Identify which cell holds the provided text, then report its [X, Y] central coordinate. 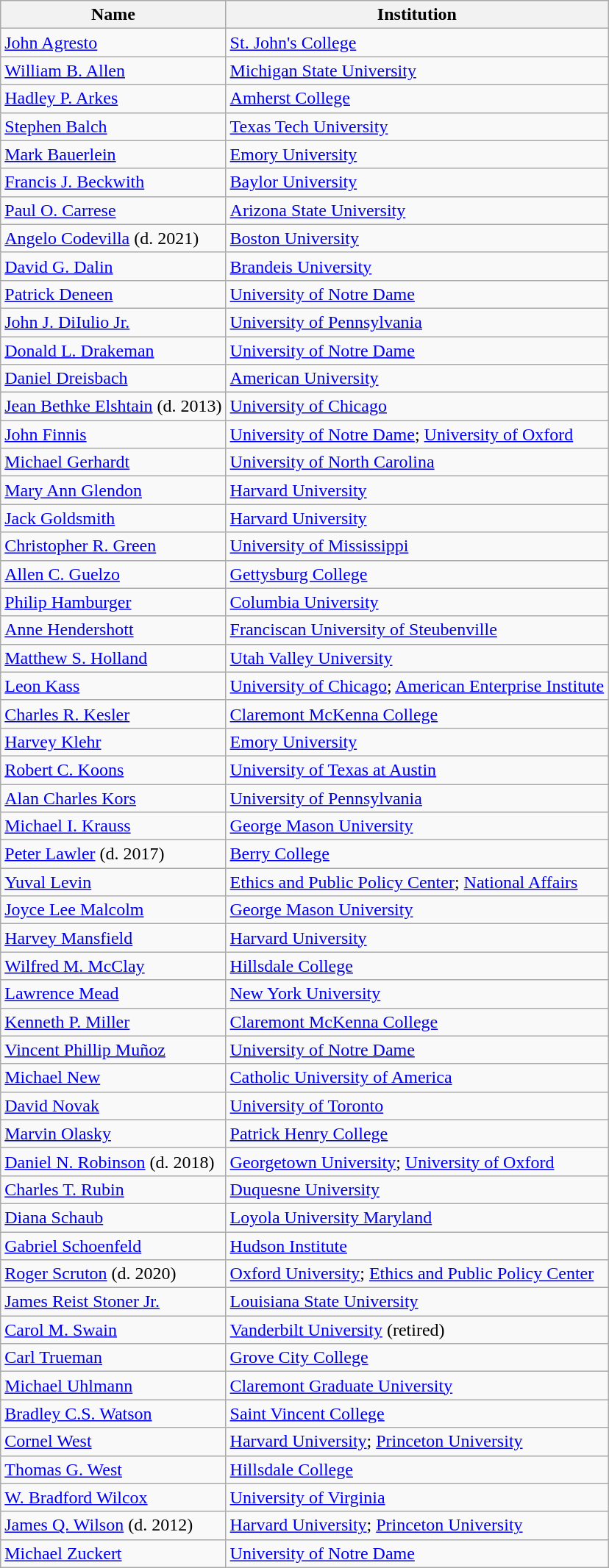
Kenneth P. Miller [113, 1022]
Daniel N. Robinson (d. 2018) [113, 1161]
Patrick Deneen [113, 294]
University of Virginia [417, 1497]
Carol M. Swain [113, 1330]
Hadley P. Arkes [113, 99]
Institution [417, 15]
New York University [417, 994]
Matthew S. Holland [113, 658]
Gettysburg College [417, 574]
Michael Gerhardt [113, 462]
Georgetown University; University of Oxford [417, 1161]
David Novak [113, 1106]
Diana Schaub [113, 1217]
Michael Uhlmann [113, 1386]
Lawrence Mead [113, 994]
Charles R. Kesler [113, 714]
University of Notre Dame; University of Oxford [417, 434]
Oxford University; Ethics and Public Policy Center [417, 1274]
John J. DiIulio Jr. [113, 322]
Columbia University [417, 602]
Jack Goldsmith [113, 518]
Daniel Dreisbach [113, 379]
University of Mississippi [417, 546]
Boston University [417, 238]
David G. Dalin [113, 266]
Wilfred M. McClay [113, 966]
Baylor University [417, 182]
Brandeis University [417, 266]
Vanderbilt University (retired) [417, 1330]
University of Texas at Austin [417, 770]
John Agresto [113, 43]
Marvin Olasky [113, 1134]
Robert C. Koons [113, 770]
Vincent Phillip Muñoz [113, 1050]
American University [417, 379]
Christopher R. Green [113, 546]
Carl Trueman [113, 1358]
Patrick Henry College [417, 1134]
Michael Zuckert [113, 1553]
Arizona State University [417, 210]
Alan Charles Kors [113, 798]
Jean Bethke Elshtain (d. 2013) [113, 407]
James Reist Stoner Jr. [113, 1302]
Gabriel Schoenfeld [113, 1246]
Berry College [417, 854]
Cornel West [113, 1442]
Paul O. Carrese [113, 210]
John Finnis [113, 434]
University of Chicago; American Enterprise Institute [417, 686]
Ethics and Public Policy Center; National Affairs [417, 882]
Hudson Institute [417, 1246]
Anne Hendershott [113, 630]
Leon Kass [113, 686]
Bradley C.S. Watson [113, 1414]
Stephen Balch [113, 126]
St. John's College [417, 43]
James Q. Wilson (d. 2012) [113, 1525]
Michael New [113, 1078]
Roger Scruton (d. 2020) [113, 1274]
Mark Bauerlein [113, 154]
University of Chicago [417, 407]
University of Toronto [417, 1106]
Donald L. Drakeman [113, 351]
Texas Tech University [417, 126]
Name [113, 15]
Philip Hamburger [113, 602]
Amherst College [417, 99]
Charles T. Rubin [113, 1189]
Mary Ann Glendon [113, 490]
Franciscan University of Steubenville [417, 630]
Utah Valley University [417, 658]
Claremont Graduate University [417, 1386]
Harvey Klehr [113, 742]
Catholic University of America [417, 1078]
Francis J. Beckwith [113, 182]
Joyce Lee Malcolm [113, 910]
Allen C. Guelzo [113, 574]
Angelo Codevilla (d. 2021) [113, 238]
Saint Vincent College [417, 1414]
Michigan State University [417, 71]
Louisiana State University [417, 1302]
Duquesne University [417, 1189]
William B. Allen [113, 71]
Michael I. Krauss [113, 826]
Loyola University Maryland [417, 1217]
Harvey Mansfield [113, 938]
Thomas G. West [113, 1469]
University of North Carolina [417, 462]
Peter Lawler (d. 2017) [113, 854]
Grove City College [417, 1358]
W. Bradford Wilcox [113, 1497]
Yuval Levin [113, 882]
